Identify which cell holds the provided text, then report its [x, y] central coordinate. 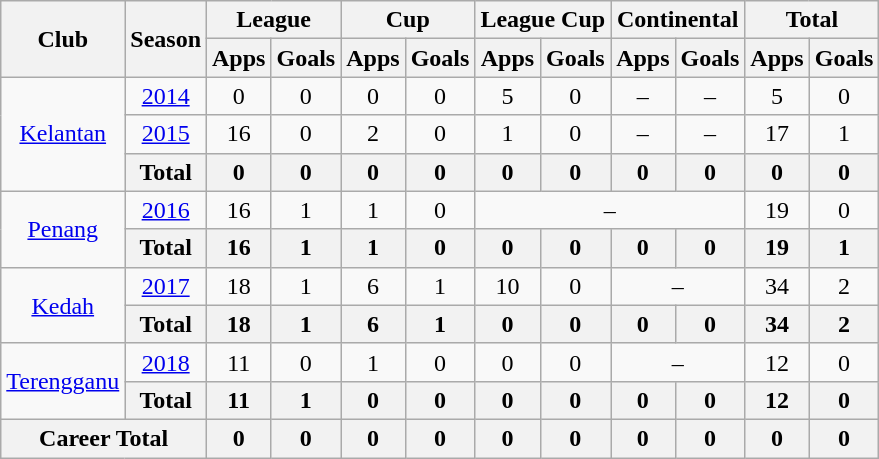
2017 [166, 286]
Club [63, 39]
Cup [408, 20]
Career Total [104, 438]
10 [508, 286]
League Cup [543, 20]
Kedah [63, 305]
Kelantan [63, 134]
17 [777, 134]
Terengganu [63, 381]
Continental [678, 20]
Season [166, 39]
2018 [166, 362]
2014 [166, 96]
2015 [166, 134]
League [274, 20]
2016 [166, 210]
Penang [63, 229]
